Detect which cell encompasses the target text, then output its (X, Y) center coordinate. 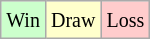
Draw (72, 20)
Win (24, 20)
Loss (126, 20)
